Return (X, Y) of the center of cell containing provided text 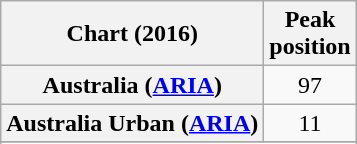
Peak position (310, 34)
Australia Urban (ARIA) (132, 123)
97 (310, 85)
Chart (2016) (132, 34)
Australia (ARIA) (132, 85)
11 (310, 123)
